Capture the cell that displays the provided text and extract its (x, y) central coordinate. 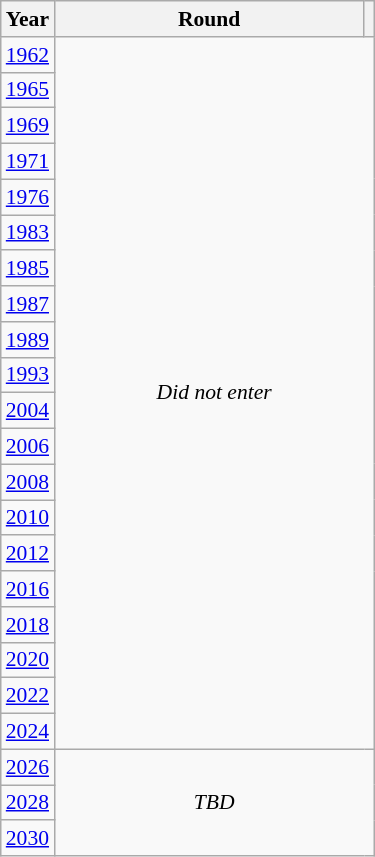
2026 (28, 767)
Round (209, 19)
2030 (28, 839)
2012 (28, 554)
1965 (28, 90)
2016 (28, 589)
TBD (214, 802)
2024 (28, 732)
2020 (28, 660)
1971 (28, 162)
2008 (28, 482)
1993 (28, 375)
Year (28, 19)
2018 (28, 625)
2028 (28, 803)
2004 (28, 411)
Did not enter (214, 393)
1989 (28, 340)
2022 (28, 696)
1985 (28, 269)
2010 (28, 518)
1969 (28, 126)
1983 (28, 233)
1976 (28, 197)
1962 (28, 55)
2006 (28, 447)
1987 (28, 304)
